Pinpoint the cell where the given text exists, returning its (x, y) midpoint coordinate. 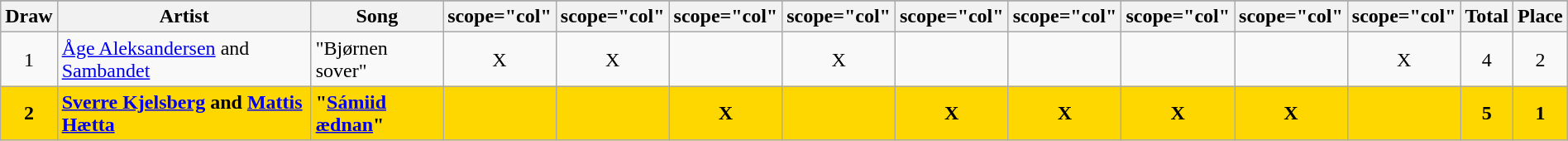
4 (1487, 60)
Artist (184, 17)
Total (1487, 17)
5 (1487, 113)
Åge Aleksandersen and Sambandet (184, 60)
Sverre Kjelsberg and Mattis Hætta (184, 113)
Song (377, 17)
Draw (29, 17)
Place (1541, 17)
"Sámiid ædnan" (377, 113)
"Bjørnen sover" (377, 60)
